Determine the [x, y] coordinate at the center of the cell enclosing the given text.  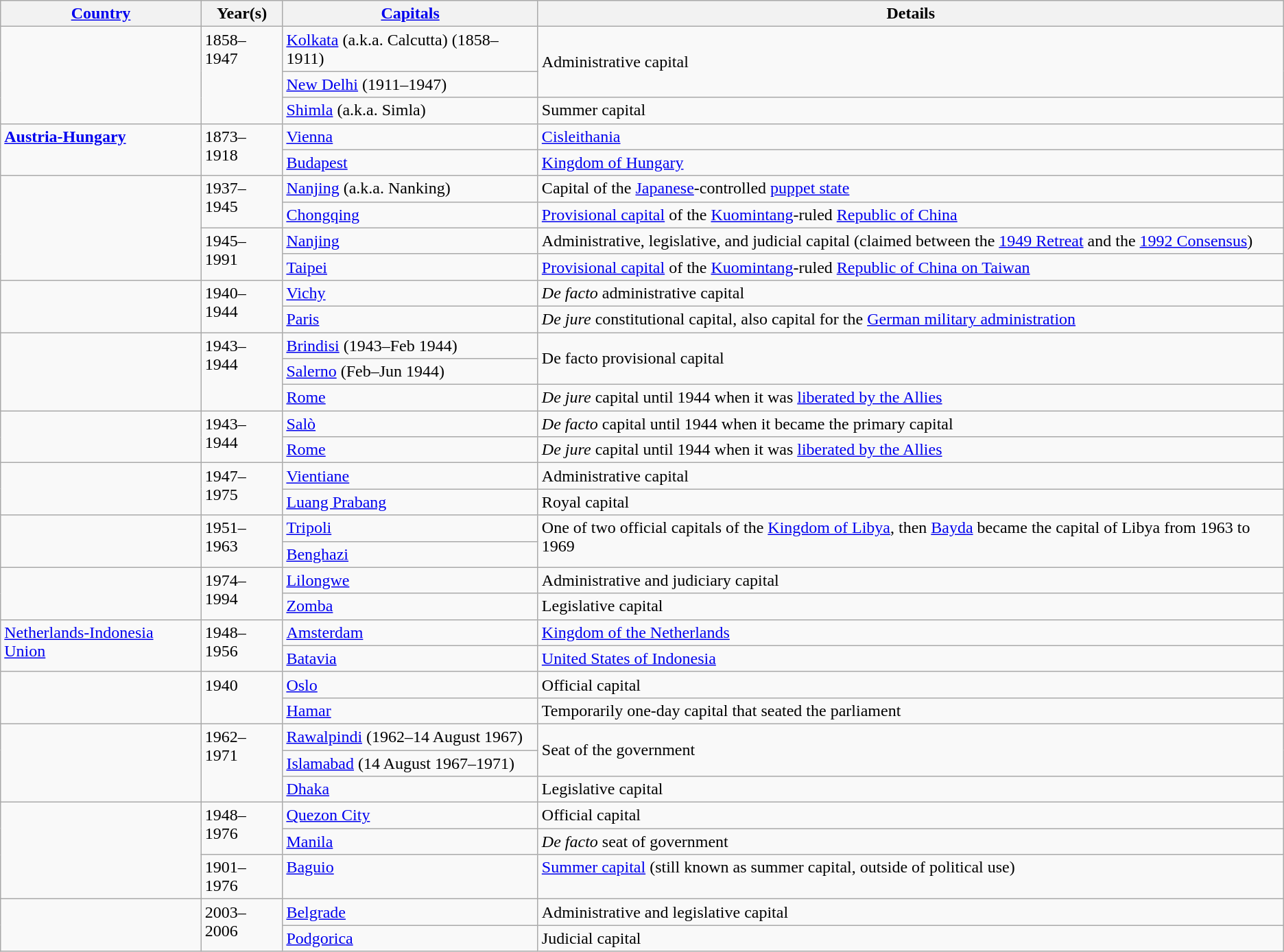
Capitals [410, 14]
Chongqing [410, 215]
Seat of the government [911, 750]
Paris [410, 319]
Vienna [410, 136]
Batavia [410, 658]
Kolkata (a.k.a. Calcutta) (1858–1911) [410, 49]
Austria-Hungary [101, 150]
Cisleithania [911, 136]
Podgorica [410, 938]
Administrative, legislative, and judicial capital (claimed between the 1949 Retreat and the 1992 Consensus) [911, 241]
Belgrade [410, 912]
De facto provisional capital [911, 358]
Vientiane [410, 476]
2003–2006 [241, 925]
De facto capital until 1944 when it became the primary capital [911, 424]
Temporarily one-day capital that seated the parliament [911, 711]
Provisional capital of the Kuomintang-ruled Republic of China on Taiwan [911, 267]
Vichy [410, 293]
Budapest [410, 163]
Brindisi (1943–Feb 1944) [410, 345]
Provisional capital of the Kuomintang-ruled Republic of China [911, 215]
Hamar [410, 711]
Manila [410, 842]
Judicial capital [911, 938]
Tripoli [410, 528]
Nanjing [410, 241]
Kingdom of Hungary [911, 163]
Taipei [410, 267]
Royal capital [911, 502]
1873–1918 [241, 150]
1940 [241, 698]
Luang Prabang [410, 502]
New Delhi (1911–1947) [410, 84]
Benghazi [410, 554]
De facto seat of government [911, 842]
Summer capital (still known as summer capital, outside of political use) [911, 877]
1947–1975 [241, 489]
1948–1956 [241, 645]
Lilongwe [410, 580]
Year(s) [241, 14]
De jure constitutional capital, also capital for the German military administration [911, 319]
1962–1971 [241, 763]
Zomba [410, 606]
Country [101, 14]
1951–1963 [241, 541]
1858–1947 [241, 75]
Kingdom of the Netherlands [911, 632]
Rawalpindi (1962–14 August 1967) [410, 737]
1940–1944 [241, 306]
Nanjing (a.k.a. Nanking) [410, 189]
Shimla (a.k.a. Simla) [410, 110]
Netherlands-Indonesia Union [101, 645]
Quezon City [410, 816]
Oslo [410, 685]
Islamabad (14 August 1967–1971) [410, 763]
Amsterdam [410, 632]
De facto administrative capital [911, 293]
1937–1945 [241, 202]
1948–1976 [241, 829]
1945–1991 [241, 254]
Baguio [410, 877]
Administrative and legislative capital [911, 912]
1974–1994 [241, 593]
One of two official capitals of the Kingdom of Libya, then Bayda became the capital of Libya from 1963 to 1969 [911, 541]
1901–1976 [241, 877]
Details [911, 14]
Administrative and judiciary capital [911, 580]
Salerno (Feb–Jun 1944) [410, 372]
United States of Indonesia [911, 658]
Dhaka [410, 789]
Capital of the Japanese-controlled puppet state [911, 189]
Salò [410, 424]
Summer capital [911, 110]
